Detect which cell encompasses the target text, then output its [x, y] center coordinate. 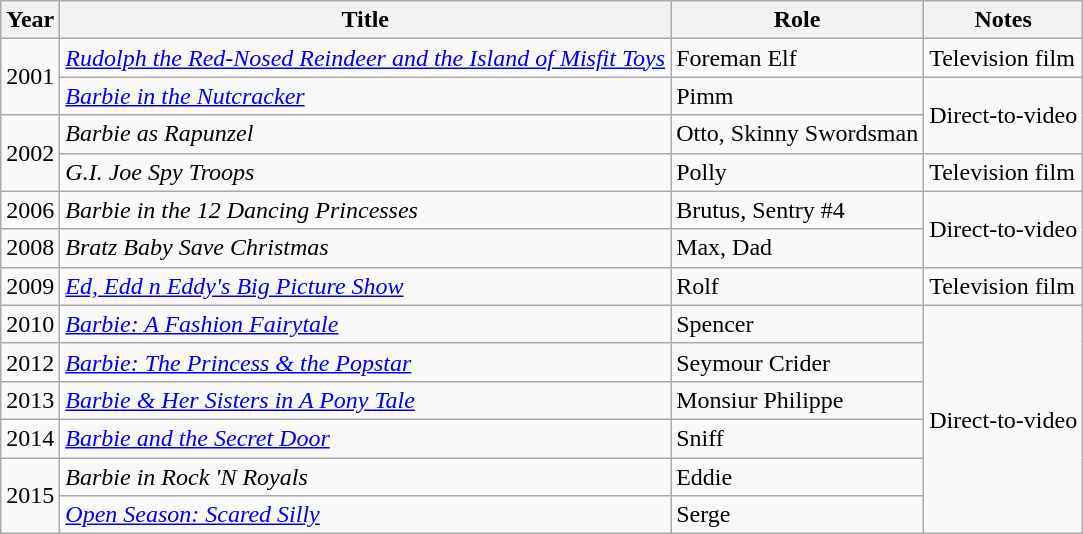
Spencer [798, 324]
Ed, Edd n Eddy's Big Picture Show [366, 286]
2006 [30, 210]
G.I. Joe Spy Troops [366, 172]
Barbie & Her Sisters in A Pony Tale [366, 400]
Polly [798, 172]
Max, Dad [798, 248]
2001 [30, 77]
Rudolph the Red-Nosed Reindeer and the Island of Misfit Toys [366, 58]
2008 [30, 248]
Serge [798, 515]
Barbie in the Nutcracker [366, 96]
Brutus, Sentry #4 [798, 210]
Eddie [798, 477]
Year [30, 20]
2014 [30, 438]
2015 [30, 496]
Barbie: The Princess & the Popstar [366, 362]
Notes [1004, 20]
Barbie as Rapunzel [366, 134]
Barbie in the 12 Dancing Princesses [366, 210]
Open Season: Scared Silly [366, 515]
2010 [30, 324]
Otto, Skinny Swordsman [798, 134]
Seymour Crider [798, 362]
Bratz Baby Save Christmas [366, 248]
2012 [30, 362]
Barbie: A Fashion Fairytale [366, 324]
Rolf [798, 286]
Barbie and the Secret Door [366, 438]
Title [366, 20]
Pimm [798, 96]
2013 [30, 400]
Role [798, 20]
Foreman Elf [798, 58]
Sniff [798, 438]
Monsiur Philippe [798, 400]
2002 [30, 153]
Barbie in Rock 'N Royals [366, 477]
2009 [30, 286]
